Search for the cell housing the specified text and yield its [X, Y] center coordinate. 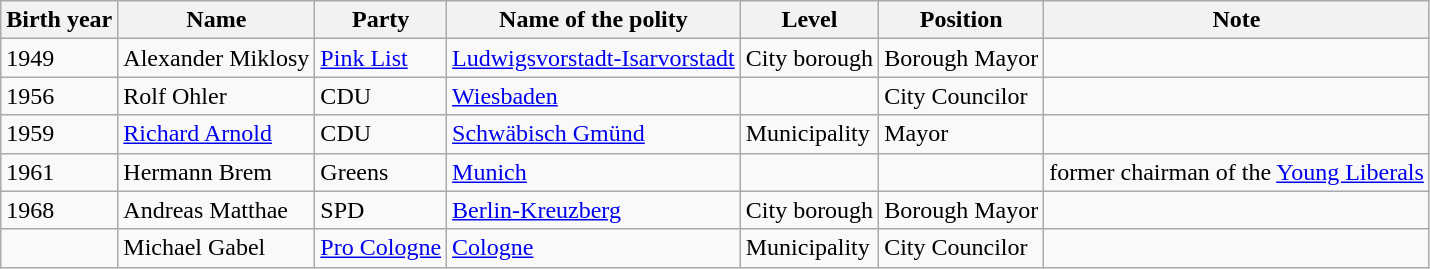
Rolf Ohler [216, 96]
Name of the polity [594, 20]
Andreas Matthae [216, 210]
Michael Gabel [216, 248]
Party [381, 20]
Greens [381, 172]
Ludwigsvorstadt-Isarvorstadt [594, 58]
1959 [60, 134]
Alexander Miklosy [216, 58]
Berlin-Kreuzberg [594, 210]
Position [962, 20]
1949 [60, 58]
1956 [60, 96]
SPD [381, 210]
Pro Cologne [381, 248]
Note [1237, 20]
Birth year [60, 20]
Mayor [962, 134]
Pink List [381, 58]
Level [809, 20]
1961 [60, 172]
Munich [594, 172]
Cologne [594, 248]
Schwäbisch Gmünd [594, 134]
1968 [60, 210]
Wiesbaden [594, 96]
former chairman of the Young Liberals [1237, 172]
Hermann Brem [216, 172]
Richard Arnold [216, 134]
Name [216, 20]
